Identify which cell holds the provided text, then report its (X, Y) central coordinate. 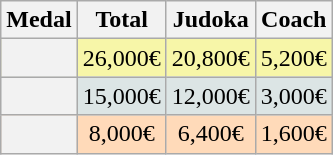
Judoka (210, 20)
6,400€ (210, 134)
20,800€ (210, 58)
Coach (294, 20)
12,000€ (210, 96)
8,000€ (122, 134)
15,000€ (122, 96)
Total (122, 20)
1,600€ (294, 134)
5,200€ (294, 58)
3,000€ (294, 96)
26,000€ (122, 58)
Medal (39, 20)
